Return the (x, y) coordinate for the center point of the cell that contains the specified text.  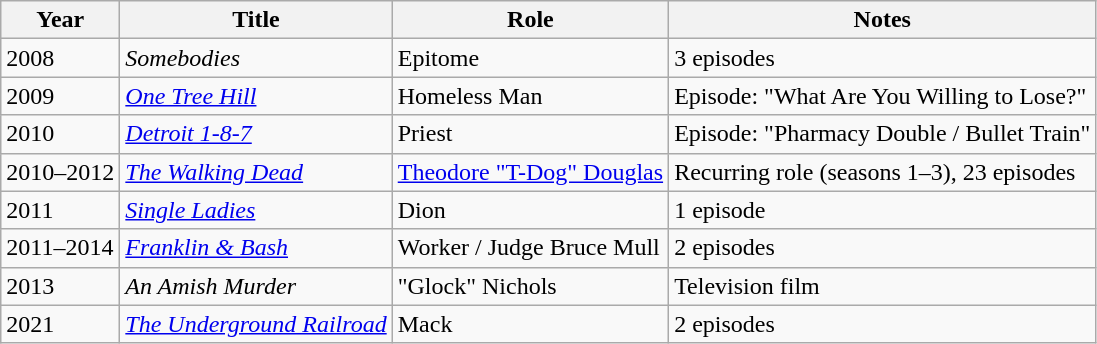
Notes (882, 20)
Title (256, 20)
2010–2012 (60, 172)
2021 (60, 324)
Episode: "Pharmacy Double / Bullet Train" (882, 134)
1 episode (882, 210)
Theodore "T-Dog" Douglas (530, 172)
2009 (60, 96)
2008 (60, 58)
Recurring role (seasons 1–3), 23 episodes (882, 172)
Priest (530, 134)
2013 (60, 286)
Dion (530, 210)
2011–2014 (60, 248)
An Amish Murder (256, 286)
2011 (60, 210)
Epitome (530, 58)
Homeless Man (530, 96)
"Glock" Nichols (530, 286)
Single Ladies (256, 210)
The Underground Railroad (256, 324)
The Walking Dead (256, 172)
Somebodies (256, 58)
Worker / Judge Bruce Mull (530, 248)
3 episodes (882, 58)
Franklin & Bash (256, 248)
Year (60, 20)
One Tree Hill (256, 96)
Television film (882, 286)
2010 (60, 134)
Detroit 1-8-7 (256, 134)
Role (530, 20)
Episode: "What Are You Willing to Lose?" (882, 96)
Mack (530, 324)
